Locate the cell with the specified text and output its (X, Y) center coordinate. 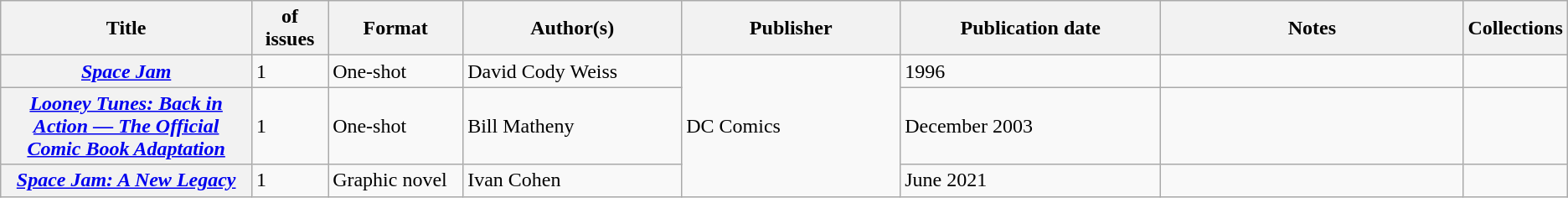
Publication date (1030, 29)
December 2003 (1030, 126)
Author(s) (573, 29)
Space Jam: A New Legacy (126, 180)
of issues (290, 29)
Bill Matheny (573, 126)
Collections (1515, 29)
Publisher (791, 29)
1996 (1030, 71)
Space Jam (126, 71)
Notes (1312, 29)
DC Comics (791, 126)
Format (395, 29)
Ivan Cohen (573, 180)
David Cody Weiss (573, 71)
June 2021 (1030, 180)
Title (126, 29)
Graphic novel (395, 180)
Looney Tunes: Back in Action — The Official Comic Book Adaptation (126, 126)
